Identify which cell holds the provided text, then report its (x, y) central coordinate. 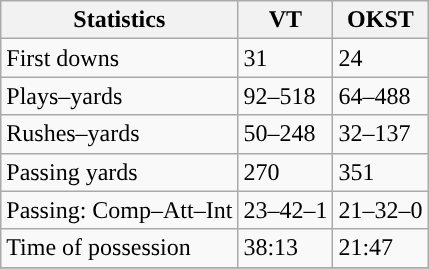
21:47 (380, 248)
351 (380, 172)
Passing yards (120, 172)
270 (286, 172)
21–32–0 (380, 210)
OKST (380, 20)
92–518 (286, 96)
Plays–yards (120, 96)
38:13 (286, 248)
24 (380, 58)
Statistics (120, 20)
23–42–1 (286, 210)
32–137 (380, 134)
Rushes–yards (120, 134)
64–488 (380, 96)
First downs (120, 58)
50–248 (286, 134)
Time of possession (120, 248)
Passing: Comp–Att–Int (120, 210)
VT (286, 20)
31 (286, 58)
